Scan for the cell matching the given text and deliver its [x, y] coordinate at center. 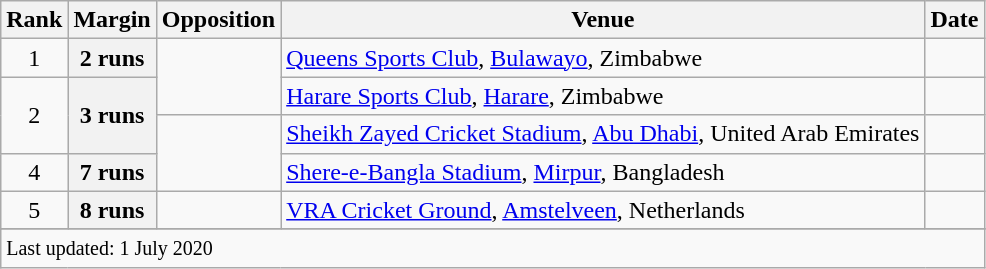
Sheikh Zayed Cricket Stadium, Abu Dhabi, United Arab Emirates [603, 134]
Shere-e-Bangla Stadium, Mirpur, Bangladesh [603, 172]
Date [954, 20]
2 runs [112, 58]
3 runs [112, 115]
Margin [112, 20]
VRA Cricket Ground, Amstelveen, Netherlands [603, 210]
8 runs [112, 210]
Opposition [218, 20]
5 [34, 210]
Queens Sports Club, Bulawayo, Zimbabwe [603, 58]
1 [34, 58]
Last updated: 1 July 2020 [492, 248]
2 [34, 115]
4 [34, 172]
Harare Sports Club, Harare, Zimbabwe [603, 96]
7 runs [112, 172]
Rank [34, 20]
Venue [603, 20]
